Return the (x, y) coordinate for the center point of the cell that contains the specified text.  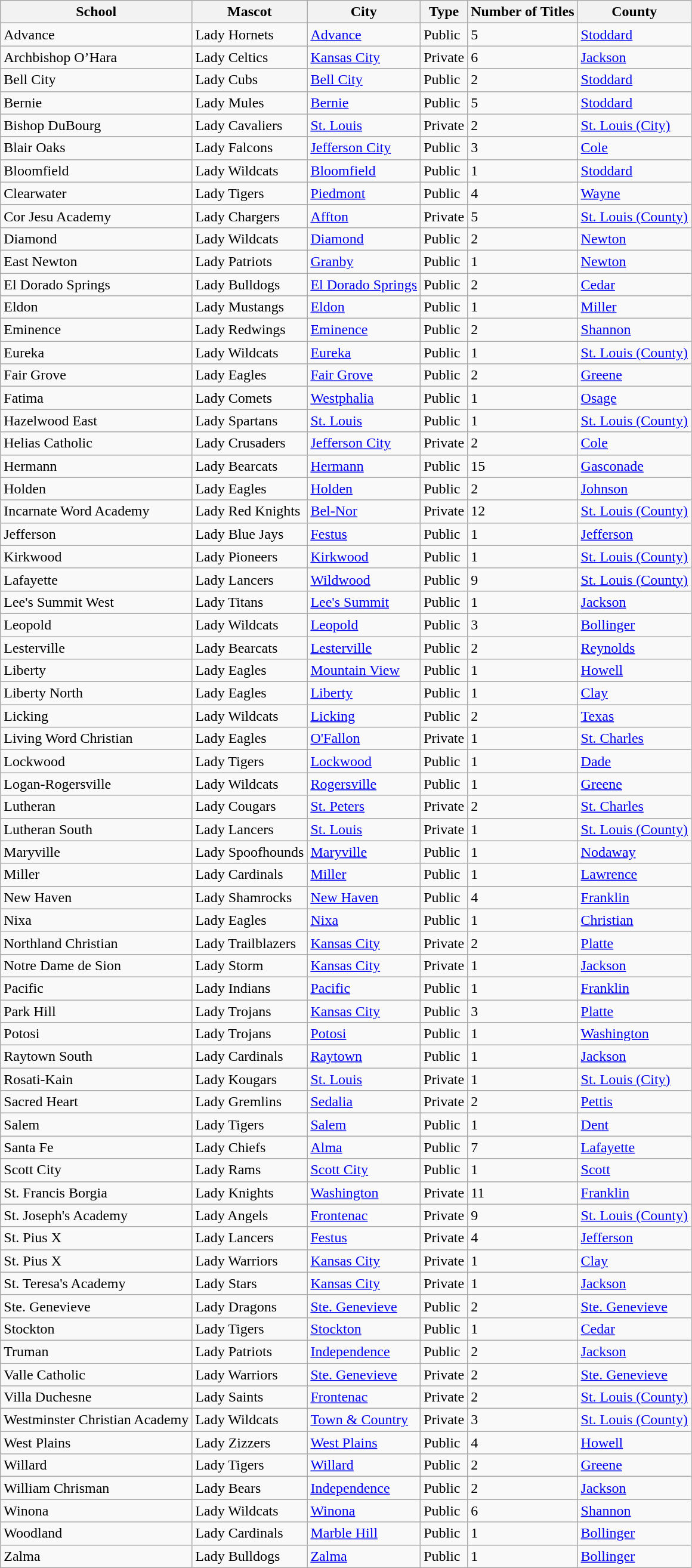
Johnson (634, 489)
Lady Indians (249, 988)
Archbishop O’Hara (97, 57)
Lady Pioneers (249, 557)
Lady Cubs (249, 80)
St. Francis Borgia (97, 1193)
Truman (97, 1351)
Raytown (364, 1057)
Alma (364, 1147)
Cor Jesu Academy (97, 216)
12 (523, 511)
Christian (634, 920)
Mascot (249, 12)
Dent (634, 1125)
Pettis (634, 1102)
Lady Rams (249, 1170)
Lady Stars (249, 1283)
Lady Knights (249, 1193)
Raytown South (97, 1057)
Lady Crusaders (249, 443)
Lady Shamrocks (249, 897)
Incarnate Word Academy (97, 511)
Lady Red Knights (249, 511)
East Newton (97, 261)
Lady Comets (249, 398)
Texas (634, 716)
Osage (634, 398)
Lady Cavaliers (249, 125)
Bishop DuBourg (97, 125)
Lady Bears (249, 1488)
7 (523, 1147)
Lady Trailblazers (249, 943)
Liberty North (97, 693)
Helias Catholic (97, 443)
Lady Blue Jays (249, 534)
Woodland (97, 1533)
Nodaway (634, 852)
Lady Hornets (249, 35)
Lady Mules (249, 103)
Fatima (97, 398)
15 (523, 466)
Reynolds (634, 647)
Lady Saints (249, 1397)
Bel-Nor (364, 511)
Hazelwood East (97, 421)
Lady Falcons (249, 148)
Piedmont (364, 193)
Lady Spartans (249, 421)
Westminster Christian Academy (97, 1420)
Marble Hill (364, 1533)
Logan-Rogersville (97, 784)
Dade (634, 761)
Wayne (634, 193)
St. Peters (364, 807)
Lady Cougars (249, 807)
Sacred Heart (97, 1102)
Lady Angels (249, 1215)
Blair Oaks (97, 148)
Northland Christian (97, 943)
Lady Storm (249, 965)
Rogersville (364, 784)
Valle Catholic (97, 1374)
Lady Dragons (249, 1306)
Scott (634, 1170)
Lee's Summit West (97, 602)
Lady Kougars (249, 1079)
Town & Country (364, 1420)
Lady Redwings (249, 330)
Lady Titans (249, 602)
Rosati-Kain (97, 1079)
Granby (364, 261)
Lady Zizzers (249, 1443)
Wildwood (364, 579)
County (634, 12)
City (364, 12)
Lady Celtics (249, 57)
Lady Gremlins (249, 1102)
Westphalia (364, 398)
Lady Spoofhounds (249, 852)
School (97, 12)
Lutheran (97, 807)
Sedalia (364, 1102)
Lady Mustangs (249, 307)
Clearwater (97, 193)
Lee's Summit (364, 602)
Villa Duchesne (97, 1397)
St. Joseph's Academy (97, 1215)
Type (444, 12)
William Chrisman (97, 1488)
Number of Titles (523, 12)
Affton (364, 216)
St. Teresa's Academy (97, 1283)
Park Hill (97, 1011)
O'Fallon (364, 739)
Lutheran South (97, 829)
Notre Dame de Sion (97, 965)
Lady Chiefs (249, 1147)
Gasconade (634, 466)
11 (523, 1193)
Lawrence (634, 875)
Mountain View (364, 671)
Lady Chargers (249, 216)
Living Word Christian (97, 739)
Santa Fe (97, 1147)
